Find where the given text appears and provide that cell's center as (x, y) coordinate. 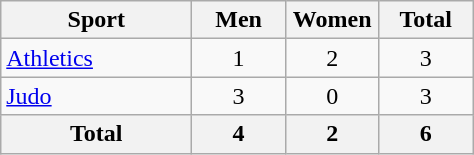
Men (239, 20)
0 (332, 96)
Women (332, 20)
6 (426, 134)
4 (239, 134)
Athletics (96, 58)
Sport (96, 20)
Judo (96, 96)
1 (239, 58)
